Extract the [X, Y] coordinate from the center of the cell holding the provided text.  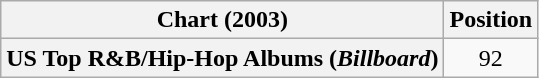
92 [491, 58]
US Top R&B/Hip-Hop Albums (Billboard) [222, 58]
Position [491, 20]
Chart (2003) [222, 20]
